Extract the (X, Y) coordinate from the center of the cell holding the provided text.  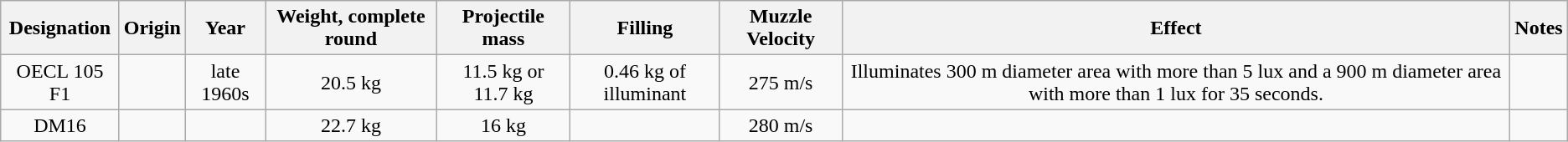
late 1960s (224, 82)
0.46 kg of illuminant (645, 82)
Notes (1539, 28)
275 m/s (781, 82)
Muzzle Velocity (781, 28)
11.5 kg or 11.7 kg (503, 82)
DM16 (60, 125)
Filling (645, 28)
280 m/s (781, 125)
22.7 kg (352, 125)
Designation (60, 28)
Effect (1176, 28)
Weight, complete round (352, 28)
OECL 105 F1 (60, 82)
Projectile mass (503, 28)
Origin (152, 28)
Year (224, 28)
20.5 kg (352, 82)
Illuminates 300 m diameter area with more than 5 lux and a 900 m diameter area with more than 1 lux for 35 seconds. (1176, 82)
16 kg (503, 125)
